For the text-containing cell, return its midpoint in [X, Y] coordinate format. 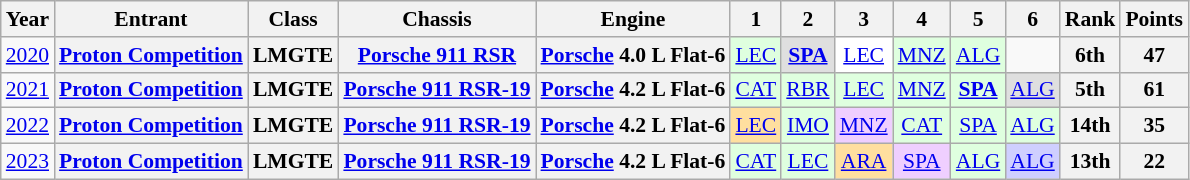
2021 [28, 90]
1 [756, 19]
Porsche 911 RSR [436, 55]
61 [1154, 90]
35 [1154, 126]
Engine [634, 19]
Rank [1090, 19]
Points [1154, 19]
2020 [28, 55]
13th [1090, 162]
Year [28, 19]
2 [808, 19]
Porsche 4.0 L Flat-6 [634, 55]
22 [1154, 162]
2023 [28, 162]
ARA [864, 162]
14th [1090, 126]
4 [922, 19]
Entrant [151, 19]
RBR [808, 90]
47 [1154, 55]
Class [293, 19]
Chassis [436, 19]
2022 [28, 126]
6 [1032, 19]
IMO [808, 126]
6th [1090, 55]
5th [1090, 90]
5 [978, 19]
3 [864, 19]
